Return the (x, y) coordinate for the center point of the cell that contains the specified text.  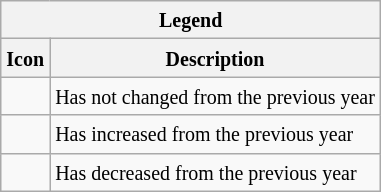
Icon (26, 58)
Has not changed from the previous year (216, 96)
Has decreased from the previous year (216, 172)
Has increased from the previous year (216, 134)
Legend (191, 20)
Description (216, 58)
